Search for the cell housing the specified text and yield its (X, Y) center coordinate. 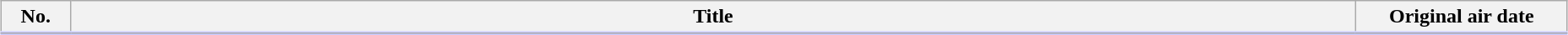
Original air date (1462, 17)
Title (713, 17)
No. (35, 17)
